Pinpoint the cell where the given text exists, returning its (X, Y) midpoint coordinate. 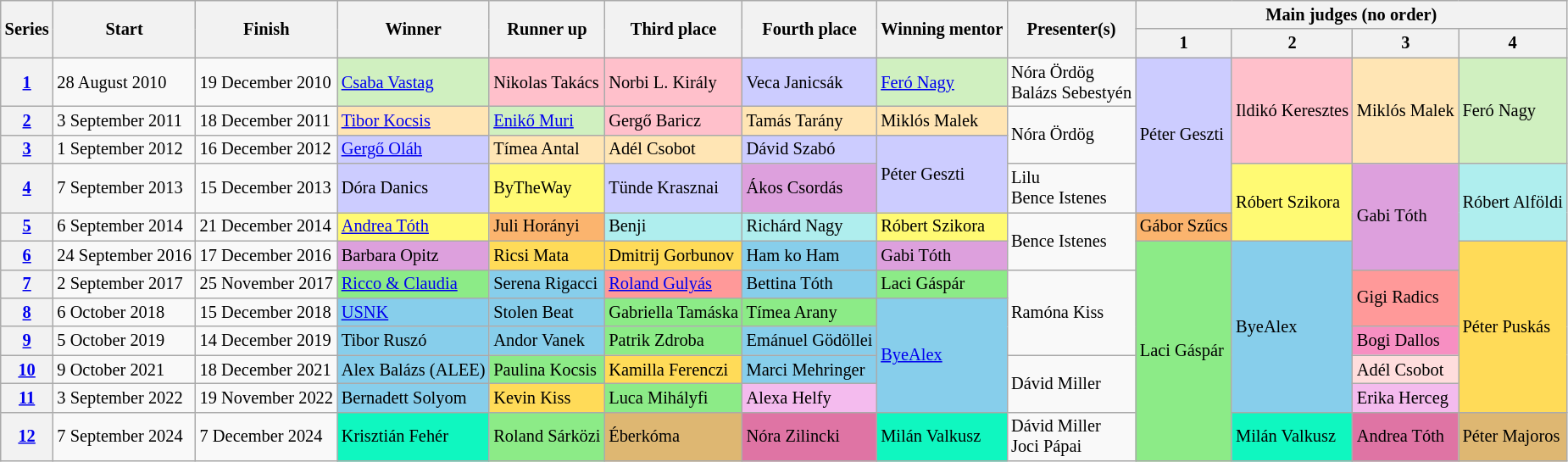
Benji (673, 226)
19 November 2022 (266, 398)
16 December 2012 (266, 149)
Nóra Ördög (1071, 134)
Runner up (547, 29)
Andor Vanek (547, 341)
Nóra Zilincki (810, 437)
Stolen Beat (547, 312)
3 September 2022 (125, 398)
Enikő Muri (547, 120)
Start (125, 29)
Dávid Miller (1071, 383)
Luca Mihályfi (673, 398)
Nóra Ördög Balázs Sebestyén (1071, 82)
1 September 2012 (125, 149)
Tamás Tarány (810, 120)
Róbert Alföldi (1513, 202)
Finish (266, 29)
Péter Majoros (1513, 437)
6 September 2014 (125, 226)
Paulina Kocsis (547, 370)
Tibor Kocsis (414, 120)
Péter Puskás (1513, 326)
25 November 2017 (266, 284)
Gigi Radics (1405, 298)
6 (27, 255)
Patrik Zdroba (673, 341)
Dmitrij Gorbunov (673, 255)
Ham ko Ham (810, 255)
Gábor Szűcs (1183, 226)
Dávid Miller Joci Pápai (1071, 437)
Bettina Tóth (810, 284)
21 December 2014 (266, 226)
Emánuel Gödöllei (810, 341)
Richárd Nagy (810, 226)
19 December 2010 (266, 82)
7 (27, 284)
Winning mentor (942, 29)
Juli Horányi (547, 226)
7 September 2013 (125, 188)
Bernadett Solyom (414, 398)
LiluBence Istenes (1071, 188)
Tibor Ruszó (414, 341)
Ákos Csordás (810, 188)
Roland Gulyás (673, 284)
12 (27, 437)
18 December 2011 (266, 120)
10 (27, 370)
Third place (673, 29)
Gergő Baricz (673, 120)
Tünde Krasznai (673, 188)
5 October 2019 (125, 341)
Éberkóma (673, 437)
Marci Mehringer (810, 370)
Winner (414, 29)
18 December 2021 (266, 370)
7 December 2024 (266, 437)
Presenter(s) (1071, 29)
Tímea Antal (547, 149)
Csaba Vastag (414, 82)
15 December 2013 (266, 188)
Bogi Dallos (1405, 341)
Alex Balázs (ALEE) (414, 370)
Tímea Arany (810, 312)
Krisztián Fehér (414, 437)
Gabriella Tamáska (673, 312)
Dávid Szabó (810, 149)
3 September 2011 (125, 120)
8 (27, 312)
Ramóna Kiss (1071, 312)
Roland Sárközi (547, 437)
Ricsi Mata (547, 255)
2 September 2017 (125, 284)
Dóra Danics (414, 188)
Kamilla Ferenczi (673, 370)
7 September 2024 (125, 437)
Veca Janicsák (810, 82)
Kevin Kiss (547, 398)
11 (27, 398)
17 December 2016 (266, 255)
Main judges (no order) (1351, 14)
Alexa Helfy (810, 398)
Barbara Opitz (414, 255)
Norbi L. Király (673, 82)
6 October 2018 (125, 312)
14 December 2019 (266, 341)
Ildikó Keresztes (1292, 110)
Erika Herceg (1405, 398)
Ricco & Claudia (414, 284)
15 December 2018 (266, 312)
24 September 2016 (125, 255)
Gergő Oláh (414, 149)
Series (27, 29)
5 (27, 226)
Fourth place (810, 29)
9 (27, 341)
28 August 2010 (125, 82)
Bence Istenes (1071, 241)
9 October 2021 (125, 370)
Nikolas Takács (547, 82)
USNK (414, 312)
Serena Rigacci (547, 284)
ByTheWay (547, 188)
